Pinpoint the cell where the given text exists, returning its [X, Y] midpoint coordinate. 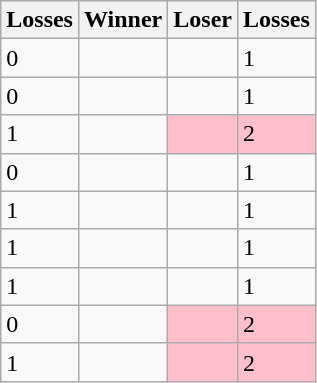
Loser [203, 20]
Winner [122, 20]
